Determine the [X, Y] coordinate at the center of the cell enclosing the given text.  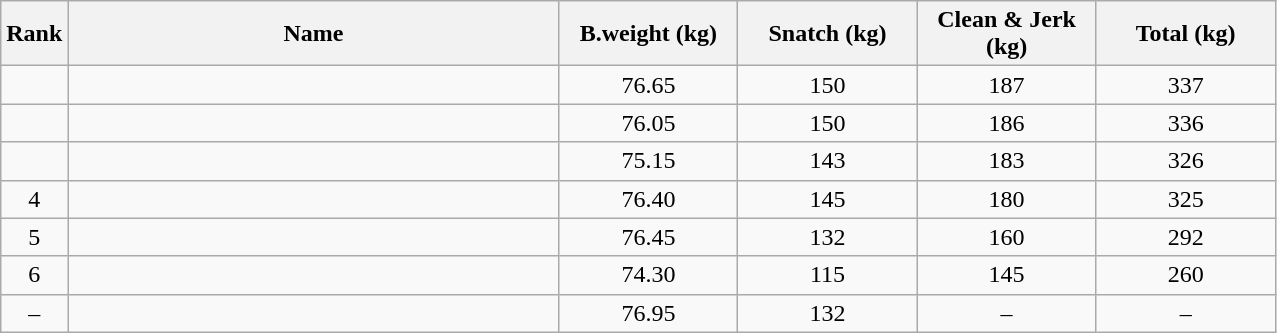
76.45 [648, 237]
4 [34, 199]
183 [1006, 161]
187 [1006, 85]
186 [1006, 123]
160 [1006, 237]
6 [34, 275]
75.15 [648, 161]
143 [828, 161]
76.40 [648, 199]
326 [1186, 161]
74.30 [648, 275]
Clean & Jerk (kg) [1006, 34]
Total (kg) [1186, 34]
76.65 [648, 85]
180 [1006, 199]
336 [1186, 123]
Rank [34, 34]
76.95 [648, 313]
325 [1186, 199]
76.05 [648, 123]
5 [34, 237]
Snatch (kg) [828, 34]
115 [828, 275]
B.weight (kg) [648, 34]
292 [1186, 237]
260 [1186, 275]
337 [1186, 85]
Name [314, 34]
